Search for the cell housing the specified text and yield its (X, Y) center coordinate. 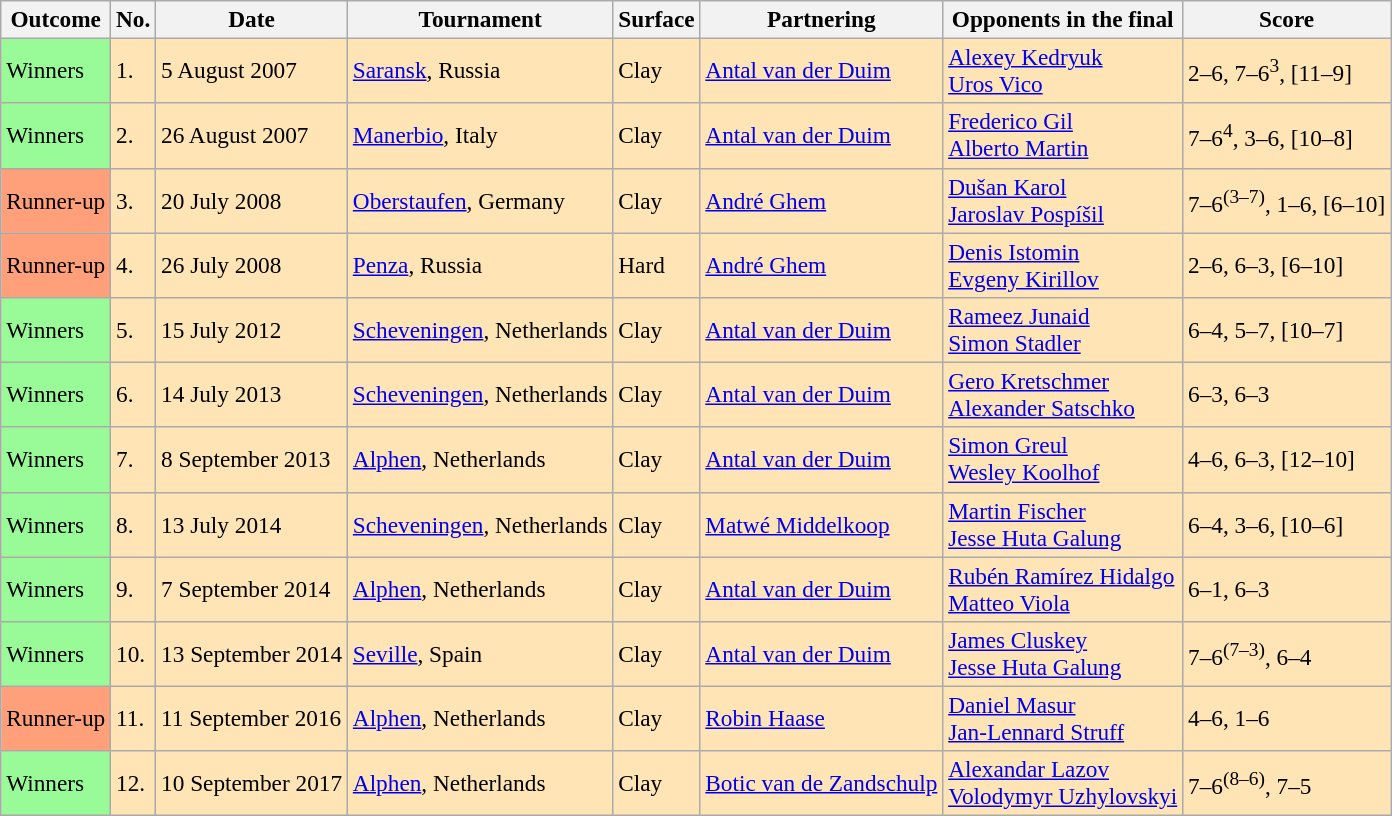
Outcome (56, 19)
Tournament (480, 19)
Rameez Junaid Simon Stadler (1063, 330)
6–4, 3–6, [10–6] (1287, 524)
4. (134, 264)
Rubén Ramírez Hidalgo Matteo Viola (1063, 588)
Penza, Russia (480, 264)
11. (134, 718)
8 September 2013 (252, 460)
2–6, 6–3, [6–10] (1287, 264)
Botic van de Zandschulp (822, 784)
7 September 2014 (252, 588)
26 July 2008 (252, 264)
8. (134, 524)
11 September 2016 (252, 718)
20 July 2008 (252, 200)
7–64, 3–6, [10–8] (1287, 136)
2–6, 7–63, [11–9] (1287, 70)
6–1, 6–3 (1287, 588)
7–6(3–7), 1–6, [6–10] (1287, 200)
Seville, Spain (480, 654)
2. (134, 136)
Surface (656, 19)
15 July 2012 (252, 330)
Frederico Gil Alberto Martin (1063, 136)
12. (134, 784)
7–6(7–3), 6–4 (1287, 654)
3. (134, 200)
Alexandar Lazov Volodymyr Uzhylovskyi (1063, 784)
26 August 2007 (252, 136)
5 August 2007 (252, 70)
9. (134, 588)
Hard (656, 264)
James Cluskey Jesse Huta Galung (1063, 654)
Date (252, 19)
Score (1287, 19)
Alexey Kedryuk Uros Vico (1063, 70)
Manerbio, Italy (480, 136)
Daniel Masur Jan-Lennard Struff (1063, 718)
Martin Fischer Jesse Huta Galung (1063, 524)
Partnering (822, 19)
6. (134, 394)
13 September 2014 (252, 654)
Saransk, Russia (480, 70)
7–6(8–6), 7–5 (1287, 784)
4–6, 6–3, [12–10] (1287, 460)
6–4, 5–7, [10–7] (1287, 330)
5. (134, 330)
4–6, 1–6 (1287, 718)
10. (134, 654)
No. (134, 19)
13 July 2014 (252, 524)
Matwé Middelkoop (822, 524)
Oberstaufen, Germany (480, 200)
6–3, 6–3 (1287, 394)
10 September 2017 (252, 784)
Gero Kretschmer Alexander Satschko (1063, 394)
7. (134, 460)
14 July 2013 (252, 394)
Opponents in the final (1063, 19)
1. (134, 70)
Dušan Karol Jaroslav Pospíšil (1063, 200)
Simon Greul Wesley Koolhof (1063, 460)
Robin Haase (822, 718)
Denis Istomin Evgeny Kirillov (1063, 264)
